Detect which cell encompasses the target text, then output its [X, Y] center coordinate. 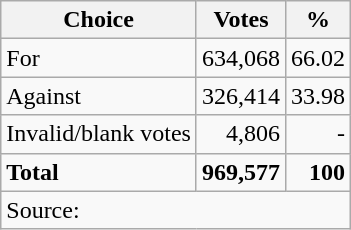
For [99, 58]
33.98 [318, 96]
Total [99, 172]
% [318, 20]
Choice [99, 20]
4,806 [240, 134]
100 [318, 172]
- [318, 134]
Against [99, 96]
326,414 [240, 96]
Invalid/blank votes [99, 134]
66.02 [318, 58]
969,577 [240, 172]
Votes [240, 20]
634,068 [240, 58]
Source: [176, 210]
